Identify which cell holds the provided text, then report its [x, y] central coordinate. 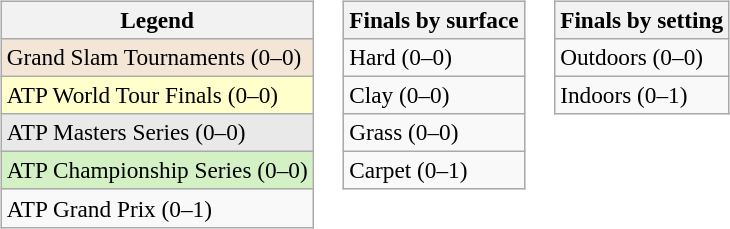
Outdoors (0–0) [642, 57]
Grass (0–0) [434, 133]
ATP Championship Series (0–0) [157, 171]
Finals by setting [642, 20]
Indoors (0–1) [642, 95]
ATP Grand Prix (0–1) [157, 208]
Clay (0–0) [434, 95]
Carpet (0–1) [434, 171]
ATP Masters Series (0–0) [157, 133]
ATP World Tour Finals (0–0) [157, 95]
Grand Slam Tournaments (0–0) [157, 57]
Legend [157, 20]
Hard (0–0) [434, 57]
Finals by surface [434, 20]
